Find where the given text appears and provide that cell's center as [X, Y] coordinate. 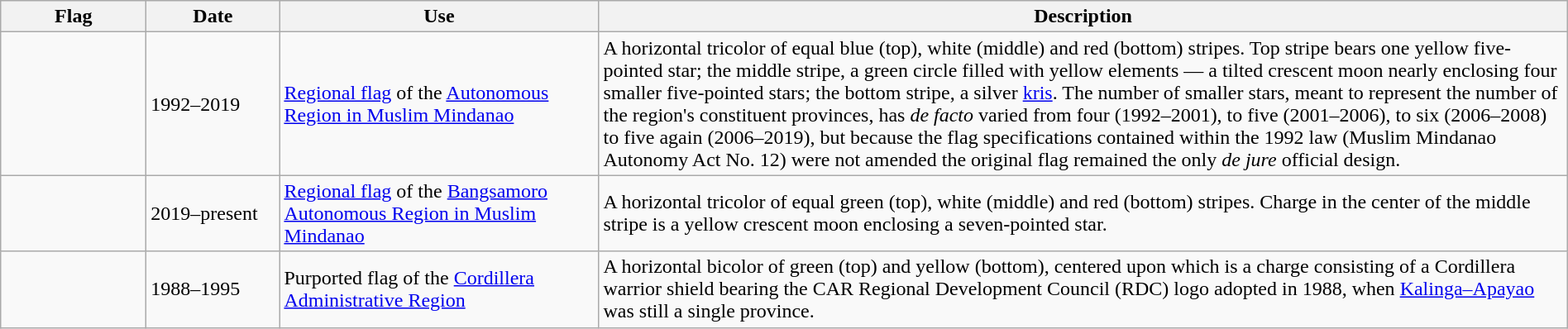
Date [213, 17]
Description [1083, 17]
1992–2019 [213, 104]
Regional flag of the Bangsamoro Autonomous Region in Muslim Mindanao [439, 213]
Use [439, 17]
Purported flag of the Cordillera Administrative Region [439, 289]
2019–present [213, 213]
Flag [74, 17]
1988–1995 [213, 289]
Regional flag of the Autonomous Region in Muslim Mindanao [439, 104]
